Identify which cell holds the provided text, then report its [X, Y] central coordinate. 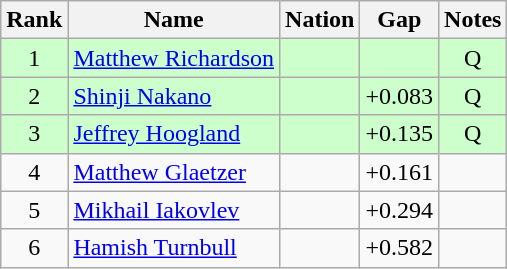
3 [34, 134]
Hamish Turnbull [174, 248]
Shinji Nakano [174, 96]
+0.135 [400, 134]
Matthew Glaetzer [174, 172]
4 [34, 172]
Mikhail Iakovlev [174, 210]
Notes [473, 20]
+0.161 [400, 172]
Gap [400, 20]
1 [34, 58]
Nation [320, 20]
+0.294 [400, 210]
+0.083 [400, 96]
6 [34, 248]
2 [34, 96]
Name [174, 20]
Matthew Richardson [174, 58]
+0.582 [400, 248]
Rank [34, 20]
5 [34, 210]
Jeffrey Hoogland [174, 134]
